Output the (x, y) coordinate of the center of the cell containing the given text.  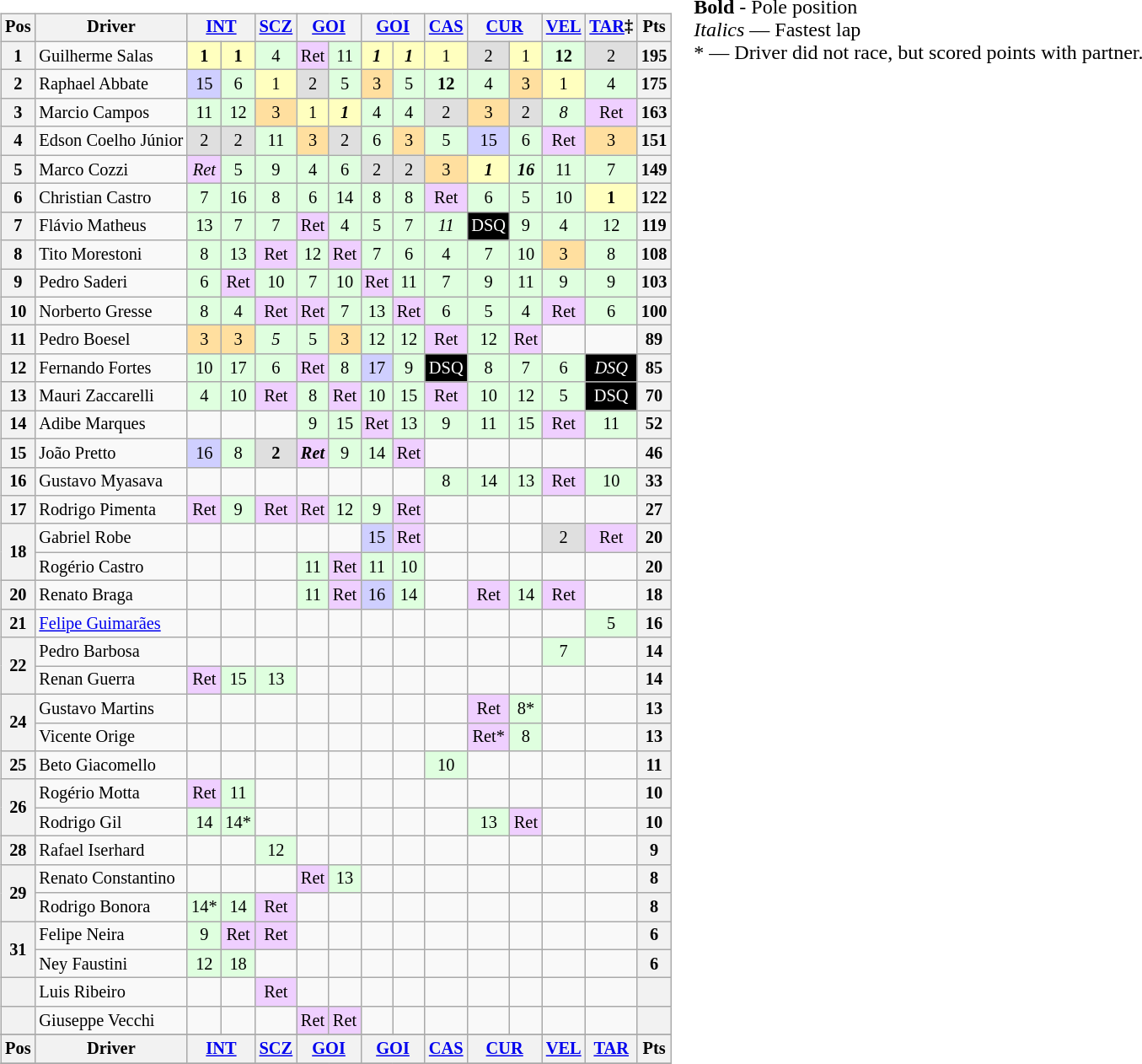
Beto Giacomello (111, 766)
Renato Constantino (111, 879)
100 (654, 311)
Vicente Orige (111, 737)
163 (654, 113)
Adibe Marques (111, 425)
Rodrigo Bonora (111, 907)
31 (18, 949)
Ret* (488, 737)
149 (654, 169)
Pedro Saderi (111, 283)
119 (654, 226)
Mauri Zaccarelli (111, 396)
Gabriel Robe (111, 538)
52 (654, 425)
103 (654, 283)
Edson Coelho Júnior (111, 141)
Tito Morestoni (111, 255)
24 (18, 722)
22 (18, 666)
29 (18, 892)
27 (654, 510)
João Pretto (111, 453)
195 (654, 56)
Raphael Abbate (111, 84)
Flávio Matheus (111, 226)
Felipe Neira (111, 936)
Pedro Barbosa (111, 652)
Christian Castro (111, 198)
85 (654, 368)
Rafael Iserhard (111, 851)
Rogério Motta (111, 793)
TAR‡ (612, 28)
Guilherme Salas (111, 56)
33 (654, 481)
TAR (612, 1049)
Rogério Castro (111, 567)
151 (654, 141)
Felipe Guimarães (111, 623)
26 (18, 808)
21 (18, 623)
89 (654, 340)
Gustavo Myasava (111, 481)
Rodrigo Pimenta (111, 510)
8* (526, 708)
Marco Cozzi (111, 169)
Rodrigo Gil (111, 822)
Renato Braga (111, 595)
Pedro Boesel (111, 340)
122 (654, 198)
Luis Ribeiro (111, 992)
Renan Guerra (111, 680)
Gustavo Martins (111, 708)
Giuseppe Vecchi (111, 1021)
Ney Faustini (111, 964)
70 (654, 396)
46 (654, 453)
25 (18, 766)
108 (654, 255)
28 (18, 851)
Marcio Campos (111, 113)
Fernando Fortes (111, 368)
175 (654, 84)
Norberto Gresse (111, 311)
